Detect which cell encompasses the target text, then output its (X, Y) center coordinate. 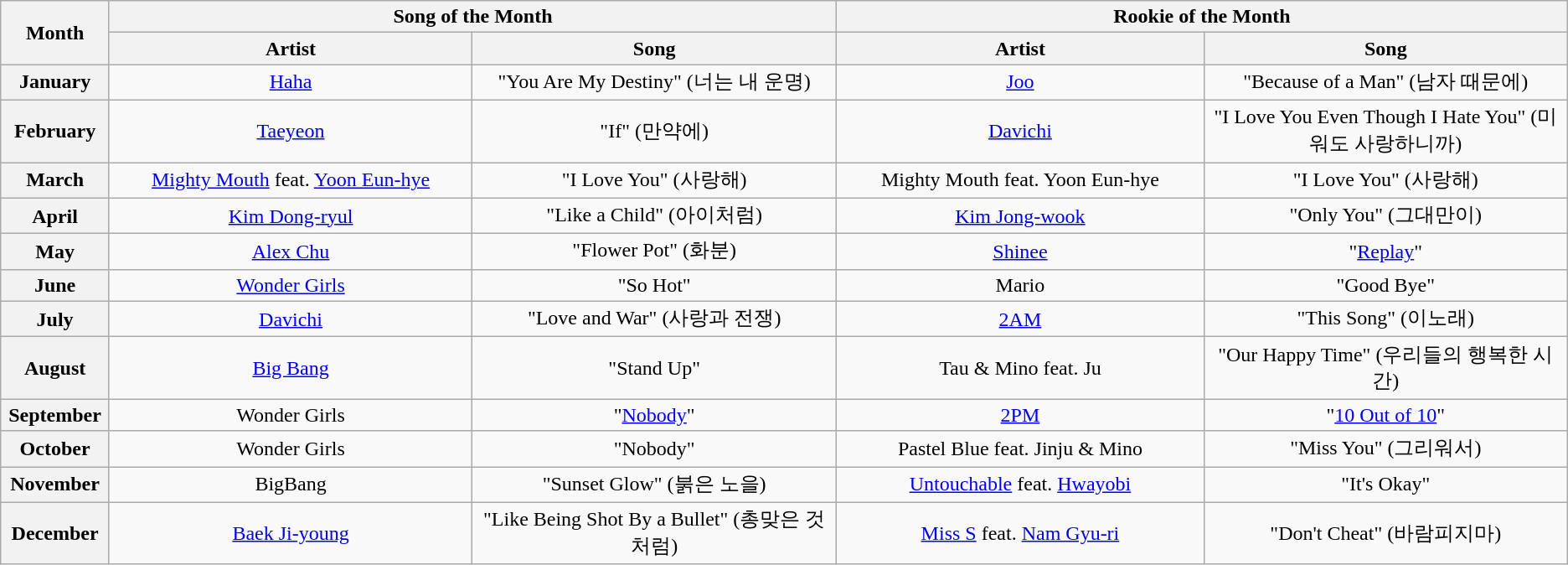
July (55, 319)
April (55, 216)
"Sunset Glow" (붉은 노을) (655, 485)
September (55, 415)
November (55, 485)
"If" (만약에) (655, 131)
August (55, 368)
Untouchable feat. Hwayobi (1020, 485)
Rookie of the Month (1203, 17)
Alex Chu (290, 251)
"10 Out of 10" (1385, 415)
"It's Okay" (1385, 485)
2AM (1020, 319)
"Because of a Man" (남자 때문에) (1385, 82)
2PM (1020, 415)
"Love and War" (사랑과 전쟁) (655, 319)
Song of the Month (472, 17)
Taeyeon (290, 131)
Month (55, 33)
June (55, 285)
March (55, 181)
Miss S feat. Nam Gyu-ri (1020, 533)
"Like Being Shot By a Bullet" (총맞은 것처럼) (655, 533)
October (55, 449)
"Good Bye" (1385, 285)
"Only You" (그대만이) (1385, 216)
"So Hot" (655, 285)
Haha (290, 82)
Big Bang (290, 368)
May (55, 251)
Mario (1020, 285)
Joo (1020, 82)
"Miss You" (그리워서) (1385, 449)
"Don't Cheat" (바람피지마) (1385, 533)
January (55, 82)
"I Love You Even Though I Hate You" (미워도 사랑하니까) (1385, 131)
"This Song" (이노래) (1385, 319)
Tau & Mino feat. Ju (1020, 368)
Pastel Blue feat. Jinju & Mino (1020, 449)
Kim Dong-ryul (290, 216)
"Flower Pot" (화분) (655, 251)
"Our Happy Time" (우리들의 행복한 시간) (1385, 368)
December (55, 533)
Kim Jong-wook (1020, 216)
"Stand Up" (655, 368)
Shinee (1020, 251)
Baek Ji-young (290, 533)
"Like a Child" (아이처럼) (655, 216)
BigBang (290, 485)
February (55, 131)
"You Are My Destiny" (너는 내 운명) (655, 82)
"Replay" (1385, 251)
